Return the [x, y] coordinate for the center point of the cell that contains the specified text.  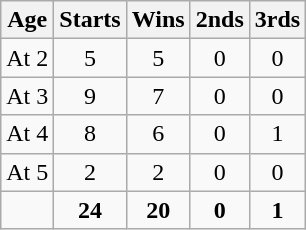
Starts [90, 20]
2nds [220, 20]
9 [90, 96]
8 [90, 134]
At 4 [28, 134]
At 2 [28, 58]
3rds [277, 20]
At 5 [28, 172]
Wins [158, 20]
Age [28, 20]
24 [90, 210]
6 [158, 134]
20 [158, 210]
At 3 [28, 96]
7 [158, 96]
